Output the [X, Y] coordinate of the center of the cell containing the given text.  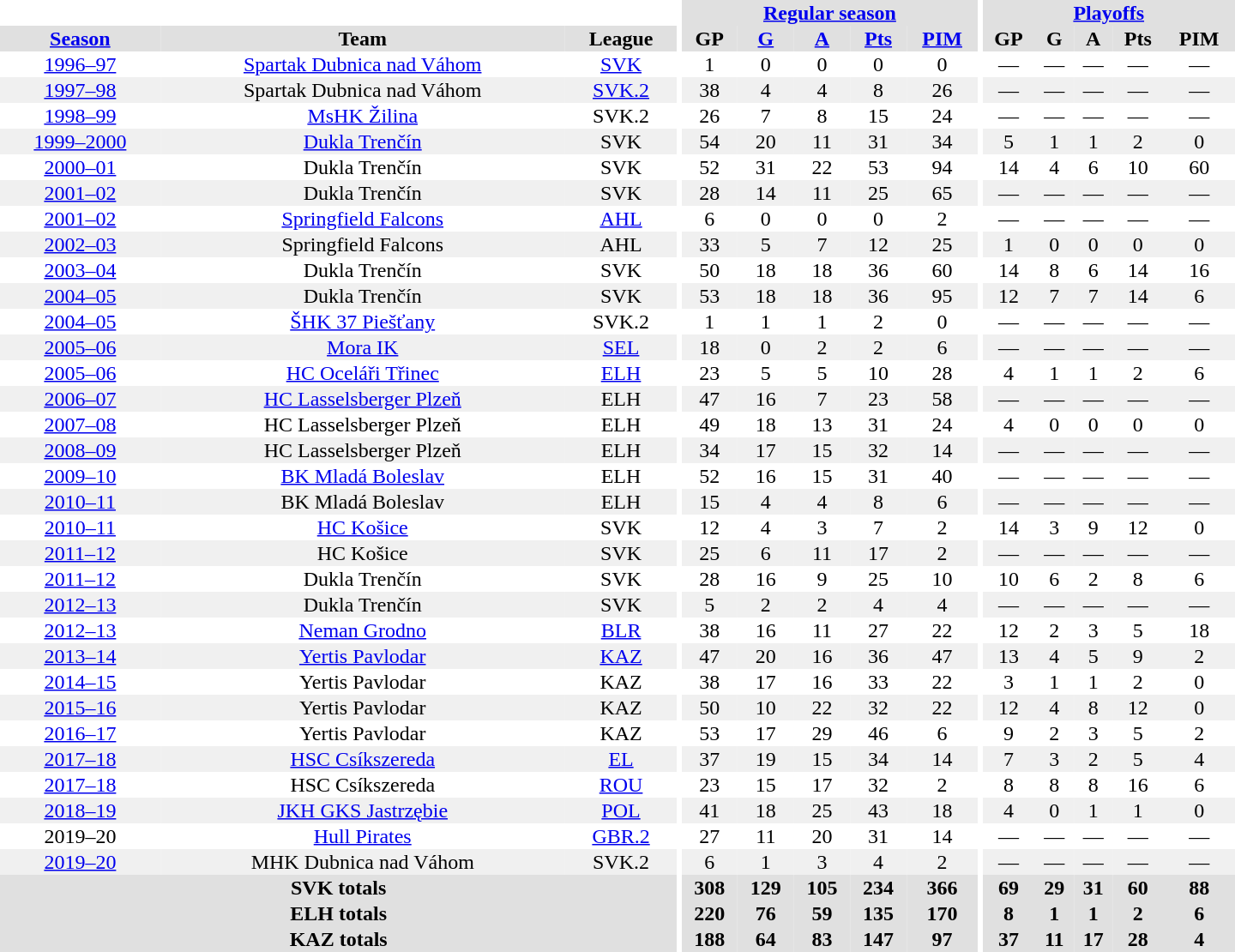
BLR [621, 630]
JKH GKS Jastrzębie [363, 810]
147 [878, 939]
GBR.2 [621, 836]
ROU [621, 785]
188 [709, 939]
MHK Dubnica nad Váhom [363, 862]
97 [943, 939]
2000–01 [81, 167]
69 [1009, 888]
2013–14 [81, 656]
MsHK Žilina [363, 116]
170 [943, 913]
59 [822, 913]
1998–99 [81, 116]
41 [709, 810]
2014–15 [81, 682]
95 [943, 296]
49 [709, 425]
ELH totals [338, 913]
Playoffs [1108, 13]
64 [766, 939]
2003–04 [81, 270]
Team [363, 39]
2016–17 [81, 733]
46 [878, 733]
83 [822, 939]
2007–08 [81, 425]
2009–10 [81, 476]
Season [81, 39]
65 [943, 193]
Hull Pirates [363, 836]
1997–98 [81, 90]
19 [766, 759]
94 [943, 167]
ŠHK 37 Piešťany [363, 322]
2008–09 [81, 450]
HC Oceláři Třinec [363, 373]
76 [766, 913]
40 [943, 476]
220 [709, 913]
Regular season [829, 13]
SEL [621, 347]
308 [709, 888]
129 [766, 888]
54 [709, 142]
2015–16 [81, 708]
2002–03 [81, 244]
135 [878, 913]
EL [621, 759]
366 [943, 888]
2018–19 [81, 810]
Neman Grodno [363, 630]
KAZ totals [338, 939]
2006–07 [81, 399]
League [621, 39]
SVK totals [338, 888]
1996–97 [81, 64]
58 [943, 399]
88 [1199, 888]
105 [822, 888]
1999–2000 [81, 142]
234 [878, 888]
43 [878, 810]
POL [621, 810]
Mora IK [363, 347]
